Determine the [x, y] coordinate at the center of the cell enclosing the given text.  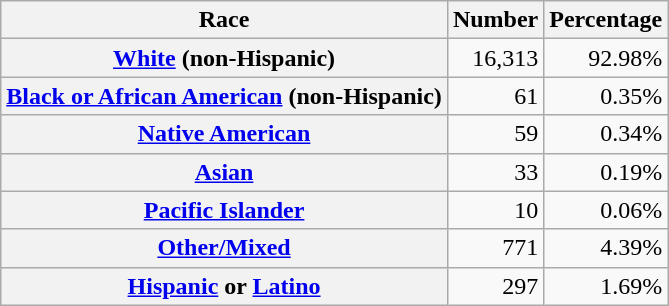
Asian [224, 172]
59 [495, 134]
0.34% [606, 134]
61 [495, 96]
Native American [224, 134]
Number [495, 20]
Hispanic or Latino [224, 286]
92.98% [606, 58]
1.69% [606, 286]
4.39% [606, 248]
Other/Mixed [224, 248]
Pacific Islander [224, 210]
10 [495, 210]
297 [495, 286]
33 [495, 172]
16,313 [495, 58]
0.19% [606, 172]
0.35% [606, 96]
0.06% [606, 210]
White (non-Hispanic) [224, 58]
Percentage [606, 20]
Black or African American (non-Hispanic) [224, 96]
Race [224, 20]
771 [495, 248]
